Return [x, y] of the center of cell containing provided text 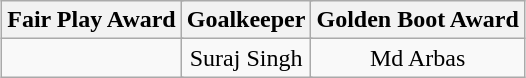
Fair Play Award [92, 20]
Golden Boot Award [418, 20]
Md Arbas [418, 58]
Goalkeeper [246, 20]
Suraj Singh [246, 58]
